Determine the [x, y] coordinate at the center of the cell enclosing the given text.  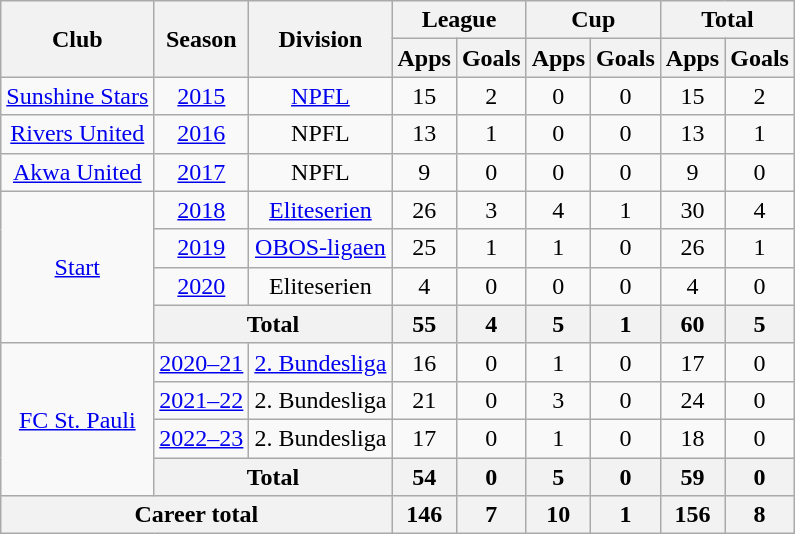
2016 [202, 134]
2020 [202, 286]
OBOS-ligaen [320, 248]
59 [692, 477]
FC St. Pauli [78, 419]
2020–21 [202, 362]
Cup [593, 20]
60 [692, 324]
Akwa United [78, 172]
25 [424, 248]
2022–23 [202, 438]
2017 [202, 172]
24 [692, 400]
146 [424, 515]
18 [692, 438]
Division [320, 39]
Season [202, 39]
Start [78, 267]
7 [491, 515]
55 [424, 324]
54 [424, 477]
8 [760, 515]
156 [692, 515]
2019 [202, 248]
16 [424, 362]
Sunshine Stars [78, 96]
Rivers United [78, 134]
League [459, 20]
Career total [196, 515]
30 [692, 210]
2021–22 [202, 400]
2018 [202, 210]
21 [424, 400]
2015 [202, 96]
Club [78, 39]
10 [558, 515]
